Determine the [X, Y] coordinate at the center of the cell enclosing the given text.  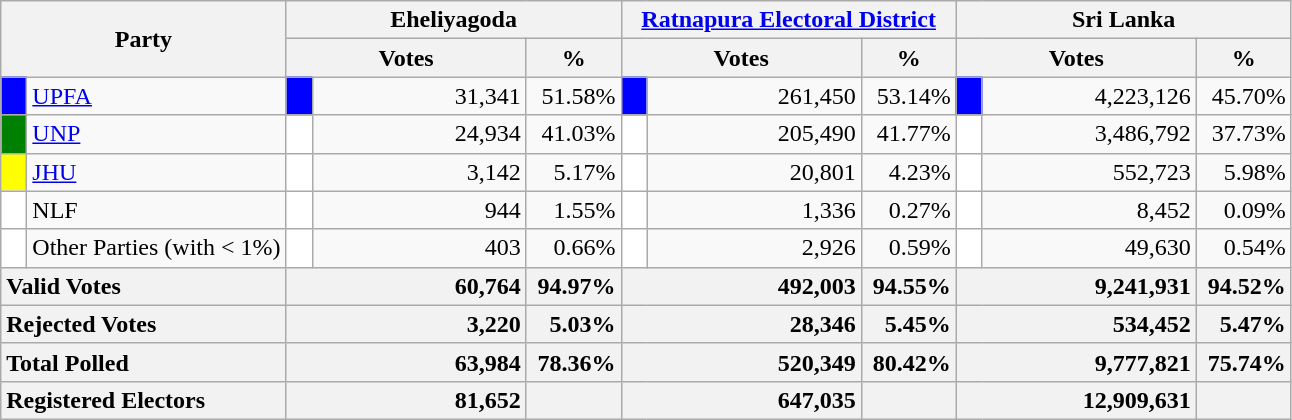
Sri Lanka [1124, 20]
37.73% [1244, 134]
944 [419, 210]
20,801 [754, 172]
81,652 [406, 400]
UPFA [156, 96]
Registered Electors [144, 400]
5.47% [1244, 324]
3,486,792 [1089, 134]
0.66% [574, 248]
49,630 [1089, 248]
5.03% [574, 324]
Valid Votes [144, 286]
0.59% [908, 248]
552,723 [1089, 172]
31,341 [419, 96]
28,346 [741, 324]
Eheliyagoda [454, 20]
0.09% [1244, 210]
41.03% [574, 134]
51.58% [574, 96]
5.17% [574, 172]
9,241,931 [1076, 286]
Total Polled [144, 362]
Party [144, 39]
8,452 [1089, 210]
403 [419, 248]
492,003 [741, 286]
53.14% [908, 96]
94.97% [574, 286]
JHU [156, 172]
75.74% [1244, 362]
520,349 [741, 362]
63,984 [406, 362]
0.54% [1244, 248]
NLF [156, 210]
80.42% [908, 362]
24,934 [419, 134]
5.45% [908, 324]
3,220 [406, 324]
UNP [156, 134]
4.23% [908, 172]
5.98% [1244, 172]
261,450 [754, 96]
4,223,126 [1089, 96]
Rejected Votes [144, 324]
Other Parties (with < 1%) [156, 248]
205,490 [754, 134]
3,142 [419, 172]
41.77% [908, 134]
534,452 [1076, 324]
647,035 [741, 400]
1,336 [754, 210]
Ratnapura Electoral District [788, 20]
2,926 [754, 248]
60,764 [406, 286]
94.55% [908, 286]
12,909,631 [1076, 400]
0.27% [908, 210]
1.55% [574, 210]
94.52% [1244, 286]
9,777,821 [1076, 362]
45.70% [1244, 96]
78.36% [574, 362]
